Scan for the cell matching the given text and deliver its [X, Y] coordinate at center. 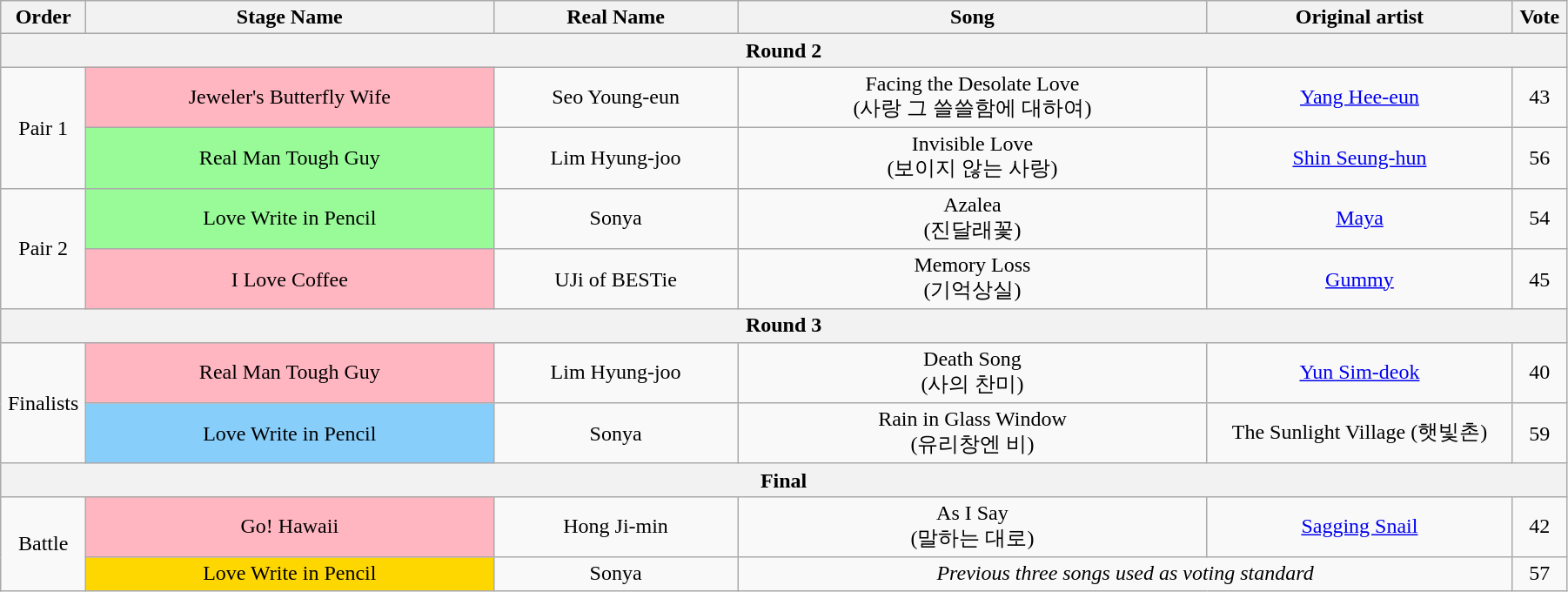
Maya [1359, 219]
Battle [44, 543]
Yang Hee-eun [1359, 98]
I Love Coffee [290, 279]
Pair 2 [44, 249]
Sagging Snail [1359, 527]
57 [1539, 574]
40 [1539, 373]
Finalists [44, 402]
As I Say(말하는 대로) [973, 527]
Vote [1539, 17]
Invisible Love(보이지 않는 사랑) [973, 158]
Pair 1 [44, 127]
Memory Loss(기억상실) [973, 279]
Previous three songs used as voting standard [1125, 574]
Round 2 [784, 50]
Stage Name [290, 17]
Shin Seung-hun [1359, 158]
42 [1539, 527]
Hong Ji-min [616, 527]
Seo Young-eun [616, 98]
The Sunlight Village (햇빛촌) [1359, 434]
Death Song(사의 찬미) [973, 373]
Facing the Desolate Love(사랑 그 쓸쓸함에 대하여) [973, 98]
UJi of BESTie [616, 279]
Round 3 [784, 326]
Song [973, 17]
Yun Sim-deok [1359, 373]
Go! Hawaii [290, 527]
56 [1539, 158]
Azalea(진달래꽃) [973, 219]
43 [1539, 98]
Order [44, 17]
Real Name [616, 17]
Jeweler's Butterfly Wife [290, 98]
Final [784, 480]
Original artist [1359, 17]
Gummy [1359, 279]
54 [1539, 219]
Rain in Glass Window(유리창엔 비) [973, 434]
45 [1539, 279]
59 [1539, 434]
